Determine the (X, Y) coordinate at the center of the cell enclosing the given text.  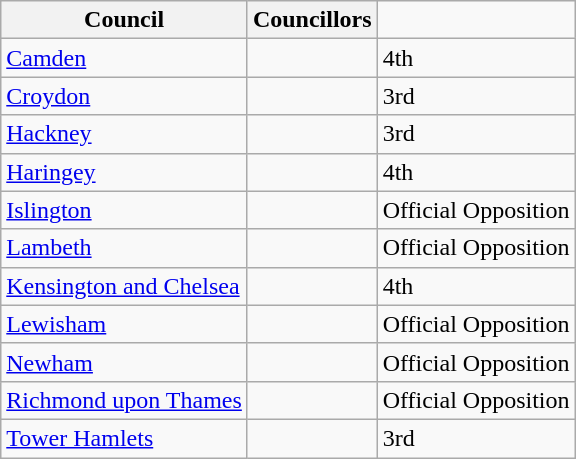
Haringey (124, 172)
Camden (124, 58)
Council (124, 20)
Councillors (312, 20)
Newham (124, 362)
Lambeth (124, 248)
Islington (124, 210)
Tower Hamlets (124, 438)
Kensington and Chelsea (124, 286)
Croydon (124, 96)
Lewisham (124, 324)
Hackney (124, 134)
Richmond upon Thames (124, 400)
